Return (X, Y) of the center of cell containing provided text 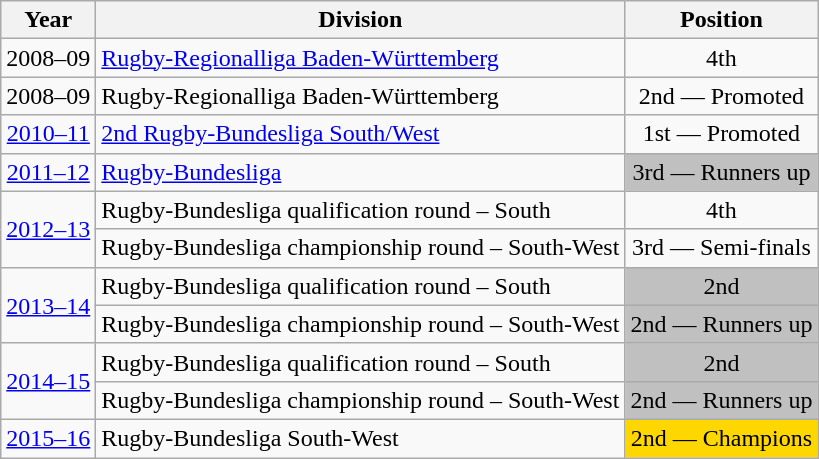
2015–16 (48, 438)
2010–11 (48, 134)
Year (48, 20)
2013–14 (48, 305)
2nd — Champions (722, 438)
2011–12 (48, 172)
2012–13 (48, 229)
2014–15 (48, 381)
2nd Rugby-Bundesliga South/West (360, 134)
Rugby-Bundesliga (360, 172)
2nd — Promoted (722, 96)
Position (722, 20)
3rd — Semi-finals (722, 248)
1st — Promoted (722, 134)
Rugby-Bundesliga South-West (360, 438)
Division (360, 20)
3rd — Runners up (722, 172)
